Provide the (x, y) coordinate of the cell's center where the given text is located.  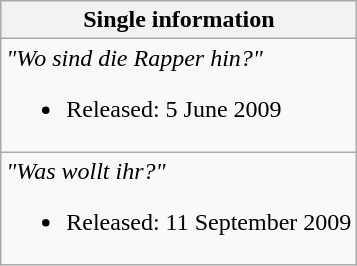
"Wo sind die Rapper hin?"Released: 5 June 2009 (179, 96)
"Was wollt ihr?"Released: 11 September 2009 (179, 208)
Single information (179, 20)
